Capture the cell that displays the provided text and extract its [x, y] central coordinate. 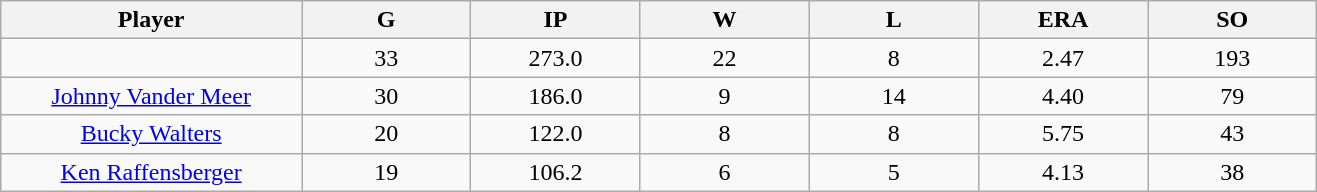
Johnny Vander Meer [152, 96]
Bucky Walters [152, 134]
106.2 [556, 172]
14 [894, 96]
IP [556, 20]
Ken Raffensberger [152, 172]
4.13 [1062, 172]
4.40 [1062, 96]
273.0 [556, 58]
ERA [1062, 20]
Player [152, 20]
193 [1232, 58]
33 [386, 58]
19 [386, 172]
SO [1232, 20]
186.0 [556, 96]
22 [724, 58]
43 [1232, 134]
122.0 [556, 134]
G [386, 20]
5 [894, 172]
2.47 [1062, 58]
9 [724, 96]
20 [386, 134]
38 [1232, 172]
30 [386, 96]
L [894, 20]
79 [1232, 96]
5.75 [1062, 134]
6 [724, 172]
W [724, 20]
